From the cell containing the given text, extract its center point as [x, y] coordinate. 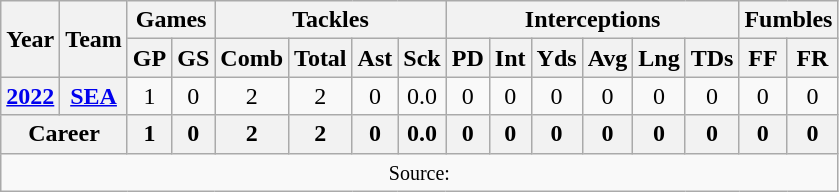
Comb [252, 58]
Team [94, 39]
SEA [94, 96]
PD [468, 58]
Lng [659, 58]
Source: [420, 172]
Avg [608, 58]
TDs [712, 58]
Ast [375, 58]
Tackles [330, 20]
Total [321, 58]
Career [64, 134]
GP [149, 58]
Year [30, 39]
GS [194, 58]
Int [510, 58]
Fumbles [788, 20]
FR [812, 58]
2022 [30, 96]
Games [170, 20]
Yds [556, 58]
FF [763, 58]
Sck [422, 58]
Interceptions [592, 20]
